Detect which cell encompasses the target text, then output its [x, y] center coordinate. 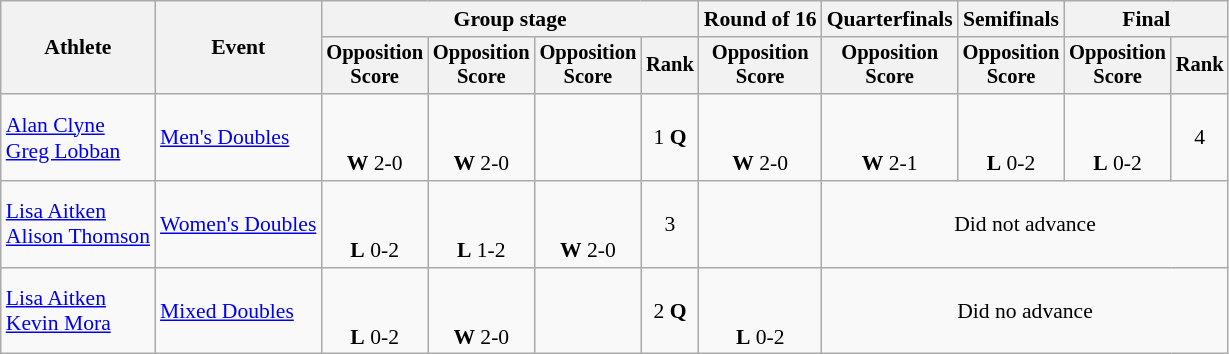
Lisa AitkenAlison Thomson [78, 224]
L 1-2 [482, 224]
W 2-1 [890, 138]
Event [238, 48]
Did not advance [1026, 224]
Semifinals [1012, 19]
Final [1146, 19]
3 [670, 224]
Athlete [78, 48]
1 Q [670, 138]
Women's Doubles [238, 224]
Round of 16 [760, 19]
Men's Doubles [238, 138]
Group stage [510, 19]
Quarterfinals [890, 19]
Alan ClyneGreg Lobban [78, 138]
4 [1200, 138]
